Return [X, Y] of the center of cell containing provided text 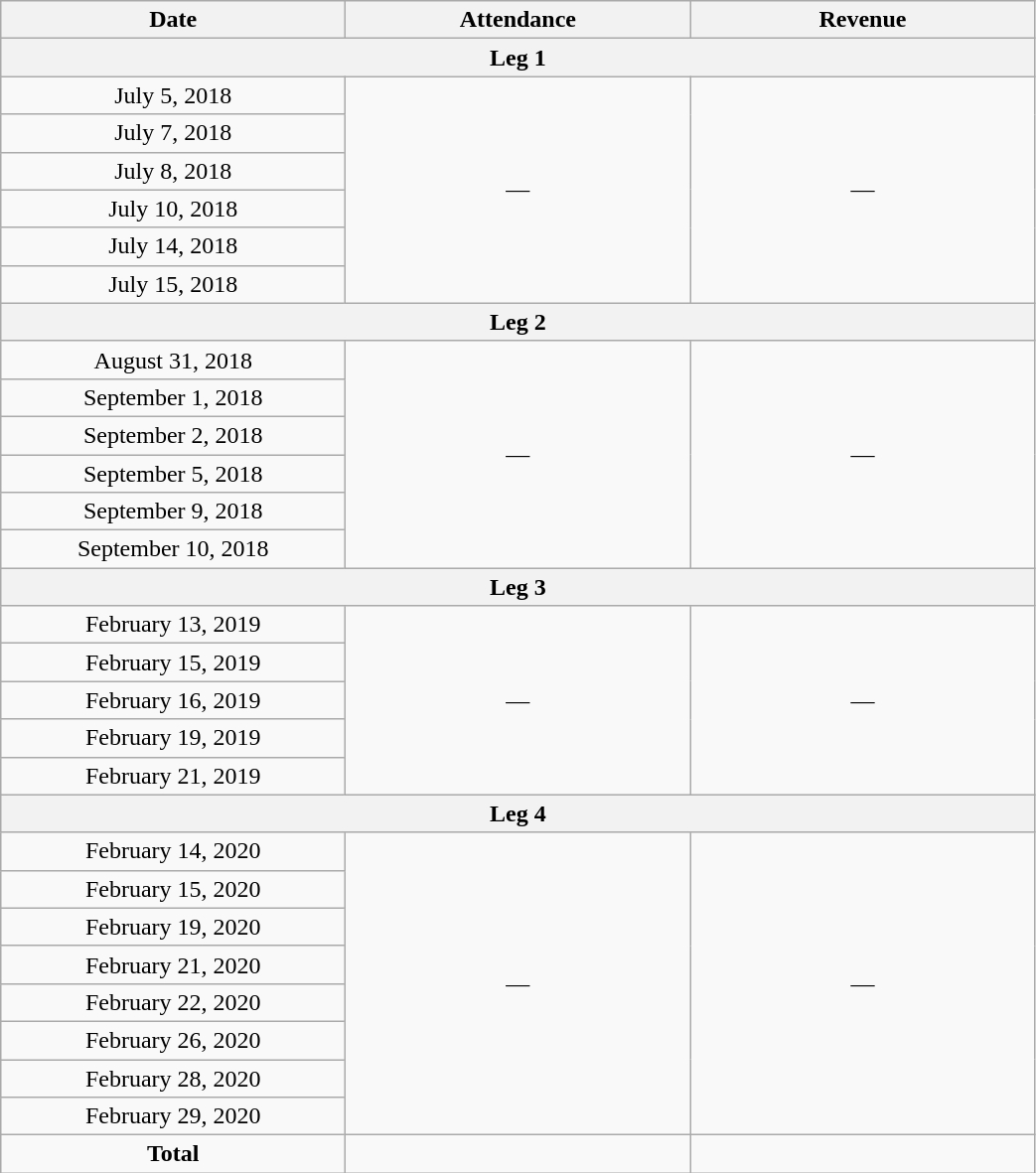
July 14, 2018 [173, 246]
July 7, 2018 [173, 133]
February 16, 2019 [173, 700]
Leg 3 [518, 587]
February 19, 2020 [173, 927]
February 26, 2020 [173, 1040]
July 15, 2018 [173, 284]
September 10, 2018 [173, 549]
February 28, 2020 [173, 1078]
September 2, 2018 [173, 435]
July 10, 2018 [173, 209]
February 29, 2020 [173, 1116]
February 13, 2019 [173, 625]
September 9, 2018 [173, 512]
Leg 4 [518, 813]
February 15, 2020 [173, 889]
February 15, 2019 [173, 662]
September 5, 2018 [173, 474]
August 31, 2018 [173, 360]
Leg 2 [518, 322]
July 8, 2018 [173, 171]
Date [173, 20]
February 14, 2020 [173, 851]
February 19, 2019 [173, 738]
February 21, 2019 [173, 776]
February 22, 2020 [173, 1002]
September 1, 2018 [173, 397]
Total [173, 1154]
Leg 1 [518, 58]
Attendance [518, 20]
July 5, 2018 [173, 95]
February 21, 2020 [173, 964]
Revenue [862, 20]
